Return the [X, Y] coordinate for the center point of the cell that contains the specified text.  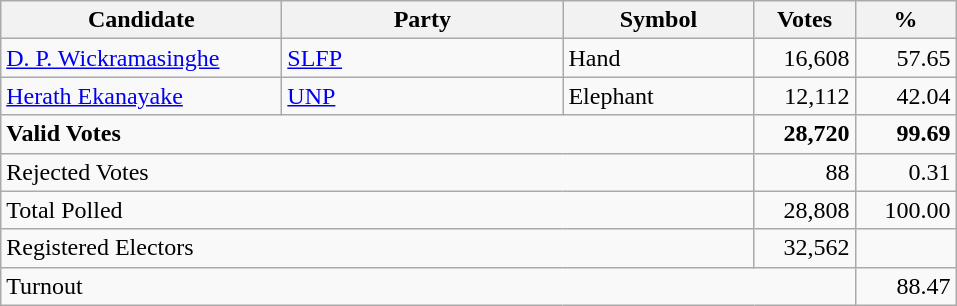
Total Polled [378, 210]
42.04 [906, 96]
100.00 [906, 210]
SLFP [422, 58]
57.65 [906, 58]
12,112 [804, 96]
Registered Electors [378, 248]
Rejected Votes [378, 172]
28,720 [804, 134]
% [906, 20]
Hand [658, 58]
88.47 [906, 286]
Turnout [428, 286]
UNP [422, 96]
0.31 [906, 172]
Symbol [658, 20]
16,608 [804, 58]
D. P. Wickramasinghe [142, 58]
Votes [804, 20]
Party [422, 20]
32,562 [804, 248]
28,808 [804, 210]
Elephant [658, 96]
Herath Ekanayake [142, 96]
Valid Votes [378, 134]
99.69 [906, 134]
Candidate [142, 20]
88 [804, 172]
